From the cell containing the given text, extract its center point as (x, y) coordinate. 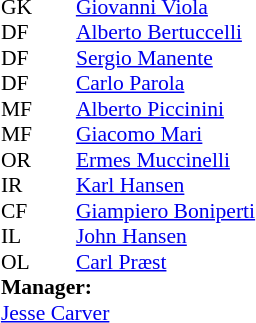
Alberto Piccinini (166, 109)
John Hansen (166, 237)
Karl Hansen (166, 185)
Carl Præst (166, 262)
IR (20, 185)
Manager: (128, 287)
Ermes Muccinelli (166, 160)
Sergio Manente (166, 58)
OR (20, 160)
Giacomo Mari (166, 135)
CF (20, 211)
Alberto Bertuccelli (166, 33)
OL (20, 262)
Carlo Parola (166, 83)
IL (20, 237)
Giampiero Boniperti (166, 211)
